Identify which cell holds the provided text, then report its (X, Y) central coordinate. 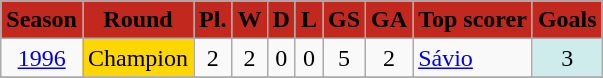
Champion (138, 58)
5 (344, 58)
Goals (567, 20)
W (250, 20)
D (281, 20)
L (308, 20)
GS (344, 20)
1996 (42, 58)
Sávio (473, 58)
GA (390, 20)
Top scorer (473, 20)
Pl. (213, 20)
Round (138, 20)
3 (567, 58)
Season (42, 20)
